Locate the cell with the specified text and output its (x, y) center coordinate. 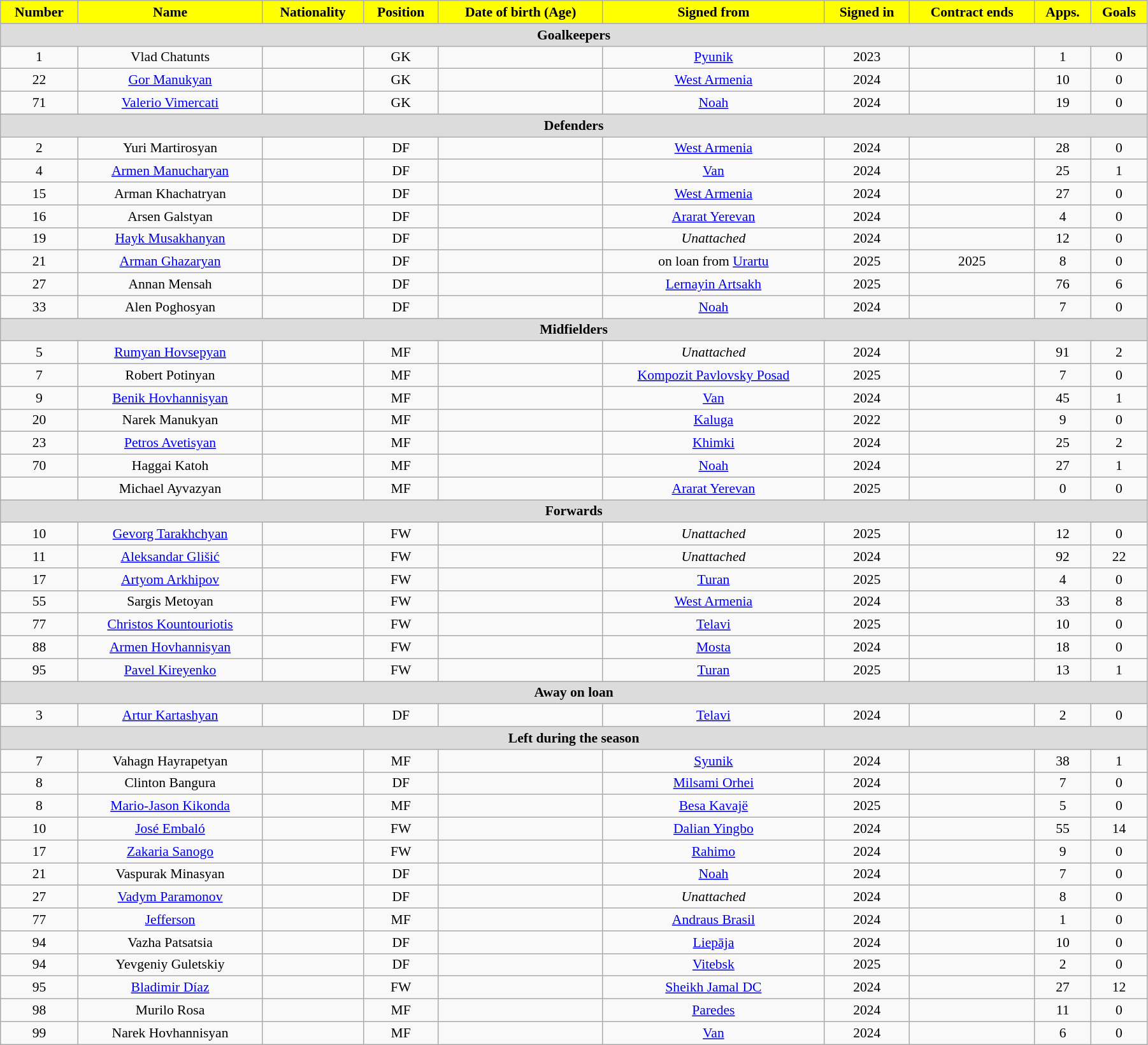
Arsen Galstyan (170, 217)
70 (39, 466)
99 (39, 1033)
Position (401, 12)
Defenders (574, 125)
18 (1063, 648)
Petros Avetisyan (170, 443)
on loan from Urartu (714, 262)
Signed in (867, 12)
Number (39, 12)
Apps. (1063, 12)
Kompozit Pavlovsky Posad (714, 375)
20 (39, 420)
45 (1063, 398)
Vaspurak Minasyan (170, 874)
91 (1063, 353)
88 (39, 648)
Away on loan (574, 693)
Rahimo (714, 851)
Benik Hovhannisyan (170, 398)
Liepāja (714, 942)
Goalkeepers (574, 35)
3 (39, 716)
Vazha Patsatsia (170, 942)
Nationality (313, 12)
Signed from (714, 12)
Khimki (714, 443)
Narek Hovhannisyan (170, 1033)
Pavel Kireyenko (170, 670)
Besa Kavajë (714, 806)
Andraus Brasil (714, 920)
Paredes (714, 1011)
Artur Kartashyan (170, 716)
16 (39, 217)
Mario-Jason Kikonda (170, 806)
Christos Kountouriotis (170, 625)
Arman Khachatryan (170, 194)
Syunik (714, 761)
Jefferson (170, 920)
Arman Ghazaryan (170, 262)
23 (39, 443)
Lernayin Artsakh (714, 285)
Yevgeniy Guletskiy (170, 965)
Sargis Metoyan (170, 602)
Valerio Vimercati (170, 103)
Dalian Yingbo (714, 829)
Aleksandar Glišić (170, 557)
Vahagn Hayrapetyan (170, 761)
2023 (867, 57)
71 (39, 103)
Sheikh Jamal DC (714, 988)
Name (170, 12)
Contract ends (972, 12)
Vlad Chatunts (170, 57)
14 (1119, 829)
Date of birth (Age) (520, 12)
92 (1063, 557)
15 (39, 194)
Gevorg Tarakhchyan (170, 534)
Pyunik (714, 57)
Gor Manukyan (170, 80)
98 (39, 1011)
Zakaria Sanogo (170, 851)
José Embaló (170, 829)
Left during the season (574, 738)
Milsami Orhei (714, 783)
Rumyan Hovsepyan (170, 353)
2022 (867, 420)
Narek Manukyan (170, 420)
Vadym Paramonov (170, 897)
Forwards (574, 511)
Midfielders (574, 330)
Artyom Arkhipov (170, 579)
Annan Mensah (170, 285)
28 (1063, 148)
Armen Manucharyan (170, 171)
Vitebsk (714, 965)
13 (1063, 670)
Murilo Rosa (170, 1011)
Yuri Martirosyan (170, 148)
Robert Potinyan (170, 375)
Mosta (714, 648)
76 (1063, 285)
Kaluga (714, 420)
Clinton Bangura (170, 783)
38 (1063, 761)
Michael Ayvazyan (170, 488)
Goals (1119, 12)
Bladimir Díaz (170, 988)
Haggai Katoh (170, 466)
Alen Poghosyan (170, 307)
Hayk Musakhanyan (170, 239)
Armen Hovhannisyan (170, 648)
